Return the [X, Y] coordinate for the center point of the cell that contains the specified text.  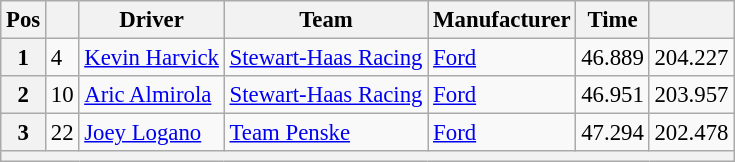
46.889 [612, 58]
203.957 [692, 95]
Time [612, 20]
47.294 [612, 133]
Aric Almirola [152, 95]
202.478 [692, 133]
4 [62, 58]
22 [62, 133]
2 [24, 95]
Pos [24, 20]
Driver [152, 20]
204.227 [692, 58]
Team [326, 20]
46.951 [612, 95]
3 [24, 133]
Manufacturer [502, 20]
10 [62, 95]
Kevin Harvick [152, 58]
Team Penske [326, 133]
1 [24, 58]
Joey Logano [152, 133]
